For the text-containing cell, return its midpoint in (X, Y) coordinate format. 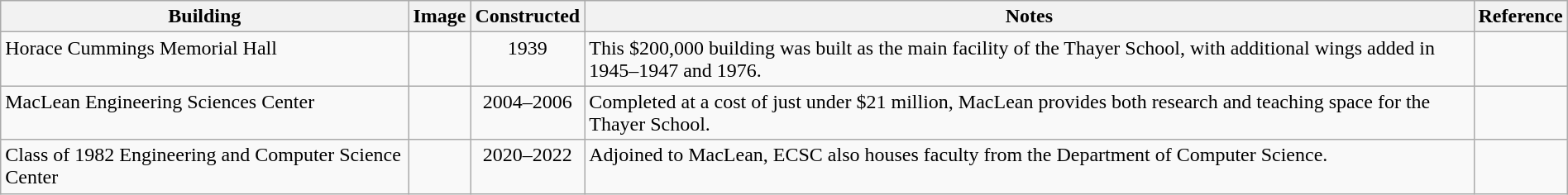
2004–2006 (528, 112)
2020–2022 (528, 167)
Image (440, 17)
Class of 1982 Engineering and Computer Science Center (205, 167)
MacLean Engineering Sciences Center (205, 112)
Completed at a cost of just under $21 million, MacLean provides both research and teaching space for the Thayer School. (1029, 112)
Adjoined to MacLean, ECSC also houses faculty from the Department of Computer Science. (1029, 167)
Horace Cummings Memorial Hall (205, 59)
1939 (528, 59)
Notes (1029, 17)
Constructed (528, 17)
This $200,000 building was built as the main facility of the Thayer School, with additional wings added in 1945–1947 and 1976. (1029, 59)
Reference (1520, 17)
Building (205, 17)
